Provide the [X, Y] coordinate of the cell's center where the given text is located.  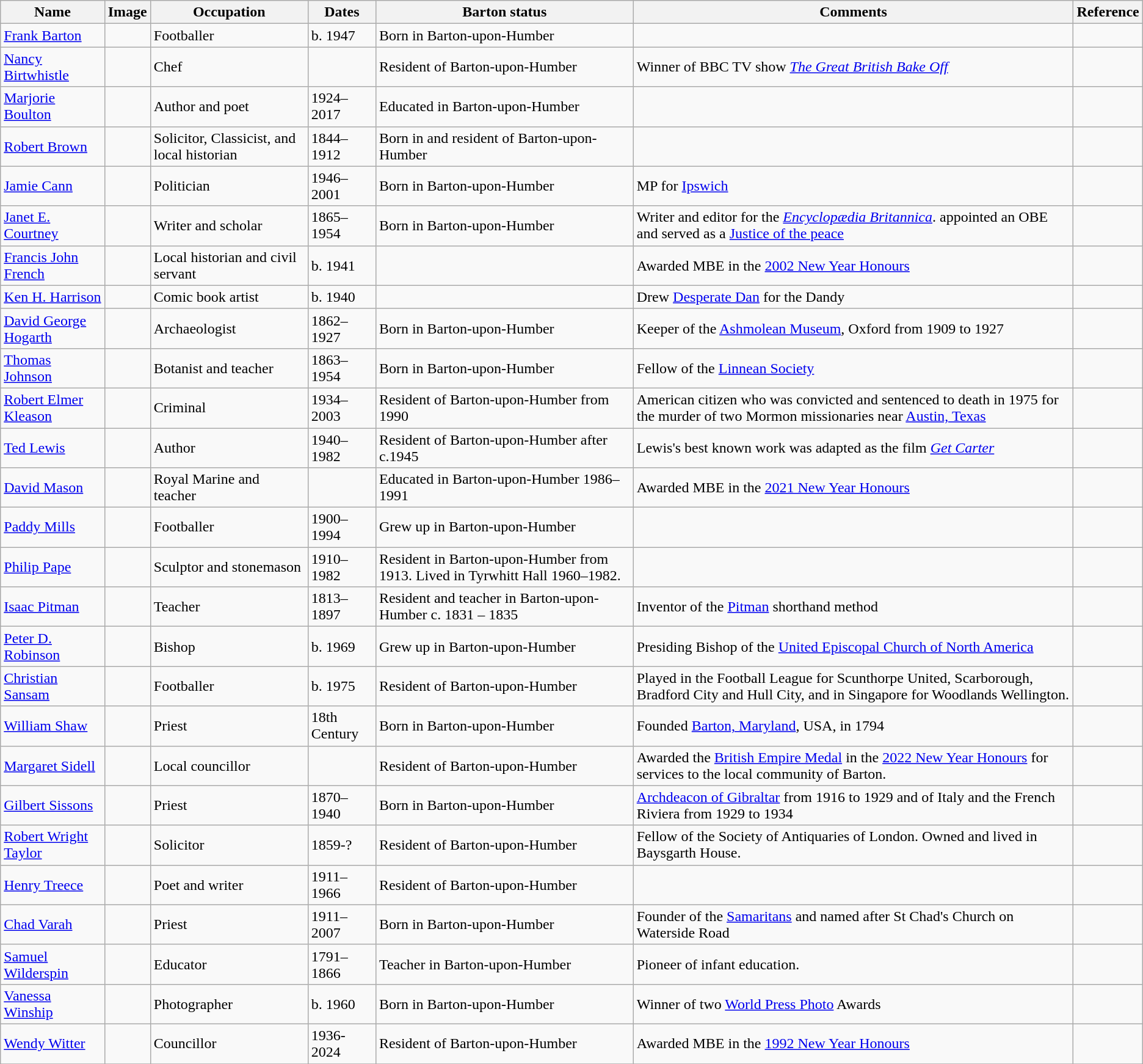
Resident in Barton-upon-Humber from 1913. Lived in Tyrwhitt Hall 1960–1982. [504, 567]
Nancy Birtwhistle [53, 67]
Margaret Sidell [53, 766]
Resident and teacher in Barton-upon-Humber c. 1831 – 1835 [504, 607]
1900–1994 [342, 528]
American citizen who was convicted and sentenced to death in 1975 for the murder of two Mormon missionaries near Austin, Texas [854, 408]
Awarded MBE in the 1992 New Year Honours [854, 1043]
Keeper of the Ashmolean Museum, Oxford from 1909 to 1927 [854, 329]
b. 1975 [342, 687]
Archdeacon of Gibraltar from 1916 to 1929 and of Italy and the French Riviera from 1929 to 1934 [854, 805]
Philip Pape [53, 567]
Awarded MBE in the 2021 New Year Honours [854, 487]
18th Century [342, 726]
Jamie Cann [53, 186]
Awarded MBE in the 2002 New Year Honours [854, 265]
Lewis's best known work was adapted as the film Get Carter [854, 447]
Ken H. Harrison [53, 297]
1934–2003 [342, 408]
1870–1940 [342, 805]
Botanist and teacher [229, 368]
Local historian and civil servant [229, 265]
Writer and scholar [229, 226]
Criminal [229, 408]
Teacher [229, 607]
Chef [229, 67]
b. 1960 [342, 1004]
Inventor of the Pitman shorthand method [854, 607]
Peter D. Robinson [53, 646]
Pioneer of infant education. [854, 964]
Frank Barton [53, 35]
b. 1969 [342, 646]
Comments [854, 12]
Reference [1108, 12]
Educator [229, 964]
Ted Lewis [53, 447]
Fellow of the Society of Antiquaries of London. Owned and lived in Baysgarth House. [854, 845]
b. 1941 [342, 265]
Educated in Barton-upon-Humber 1986–1991 [504, 487]
1940–1982 [342, 447]
Royal Marine and teacher [229, 487]
David George Hogarth [53, 329]
MP for Ipswich [854, 186]
1791–1866 [342, 964]
Wendy Witter [53, 1043]
Poet and writer [229, 884]
1936-2024 [342, 1043]
1813–1897 [342, 607]
Solicitor, Classicist, and local historian [229, 147]
Founded Barton, Maryland, USA, in 1794 [854, 726]
Drew Desperate Dan for the Dandy [854, 297]
Occupation [229, 12]
b. 1947 [342, 35]
Chad Varah [53, 925]
Born in and resident of Barton-upon-Humber [504, 147]
Local councillor [229, 766]
1859-? [342, 845]
1844–1912 [342, 147]
Dates [342, 12]
b. 1940 [342, 297]
Sculptor and stonemason [229, 567]
Founder of the Samaritans and named after St Chad's Church on Waterside Road [854, 925]
Robert Wright Taylor [53, 845]
Bishop [229, 646]
Presiding Bishop of the United Episcopal Church of North America [854, 646]
Christian Sansam [53, 687]
1910–1982 [342, 567]
Robert Brown [53, 147]
1924–2017 [342, 106]
Photographer [229, 1004]
1946–2001 [342, 186]
Author [229, 447]
1911–1966 [342, 884]
Educated in Barton-upon-Humber [504, 106]
1865–1954 [342, 226]
William Shaw [53, 726]
Isaac Pitman [53, 607]
Robert Elmer Kleason [53, 408]
Name [53, 12]
David Mason [53, 487]
Solicitor [229, 845]
Teacher in Barton-upon-Humber [504, 964]
1911–2007 [342, 925]
Councillor [229, 1043]
Author and poet [229, 106]
Winner of two World Press Photo Awards [854, 1004]
Francis John French [53, 265]
Vanessa Winship [53, 1004]
Resident of Barton-upon-Humber after c.1945 [504, 447]
Politician [229, 186]
Thomas Johnson [53, 368]
Gilbert Sissons [53, 805]
Comic book artist [229, 297]
Henry Treece [53, 884]
Awarded the British Empire Medal in the 2022 New Year Honours for services to the local community of Barton. [854, 766]
1862–1927 [342, 329]
Marjorie Boulton [53, 106]
Played in the Football League for Scunthorpe United, Scarborough, Bradford City and Hull City, and in Singapore for Woodlands Wellington. [854, 687]
Resident of Barton-upon-Humber from 1990 [504, 408]
Barton status [504, 12]
Fellow of the Linnean Society [854, 368]
Paddy Mills [53, 528]
Archaeologist [229, 329]
Janet E. Courtney [53, 226]
Winner of BBC TV show The Great British Bake Off [854, 67]
1863–1954 [342, 368]
Samuel Wilderspin [53, 964]
Writer and editor for the Encyclopædia Britannica. appointed an OBE and served as a Justice of the peace [854, 226]
Image [127, 12]
